Extract the (X, Y) coordinate from the center of the cell holding the provided text.  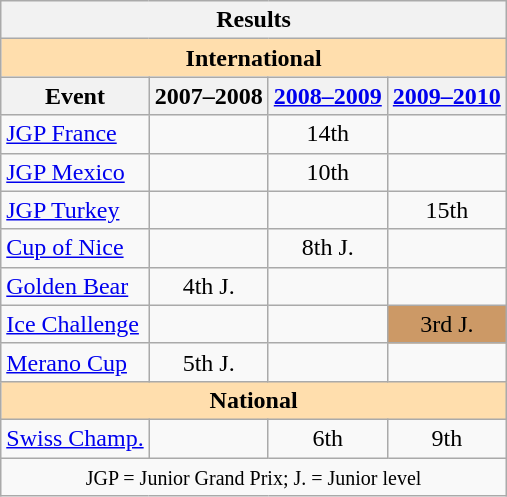
15th (446, 210)
JGP Turkey (75, 210)
JGP = Junior Grand Prix; J. = Junior level (254, 477)
2007–2008 (208, 96)
5th J. (208, 362)
National (254, 400)
4th J. (208, 286)
International (254, 58)
3rd J. (446, 324)
Merano Cup (75, 362)
Cup of Nice (75, 248)
14th (328, 134)
10th (328, 172)
6th (328, 438)
Swiss Champ. (75, 438)
2009–2010 (446, 96)
JGP Mexico (75, 172)
Event (75, 96)
Results (254, 20)
Golden Bear (75, 286)
Ice Challenge (75, 324)
JGP France (75, 134)
8th J. (328, 248)
9th (446, 438)
2008–2009 (328, 96)
